Extract the (x, y) coordinate from the center of the cell holding the provided text.  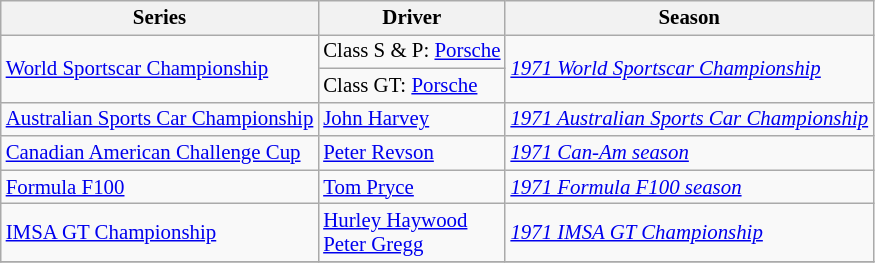
Canadian American Challenge Cup (160, 153)
Season (689, 18)
Class S & P: Porsche (412, 51)
Tom Pryce (412, 187)
Peter Revson (412, 153)
Driver (412, 18)
World Sportscar Championship (160, 68)
Formula F100 (160, 187)
John Harvey (412, 119)
1971 Formula F100 season (689, 187)
IMSA GT Championship (160, 233)
1971 Australian Sports Car Championship (689, 119)
1971 World Sportscar Championship (689, 68)
Series (160, 18)
Australian Sports Car Championship (160, 119)
1971 Can-Am season (689, 153)
Class GT: Porsche (412, 85)
1971 IMSA GT Championship (689, 233)
Hurley Haywood Peter Gregg (412, 233)
